Find where the given text appears and provide that cell's center as (X, Y) coordinate. 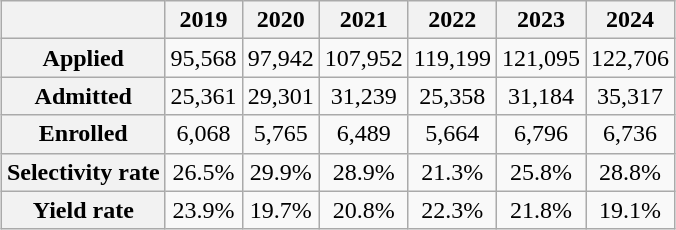
21.8% (540, 210)
21.3% (452, 172)
28.9% (364, 172)
31,184 (540, 96)
95,568 (204, 58)
23.9% (204, 210)
35,317 (630, 96)
97,942 (280, 58)
2021 (364, 20)
Enrolled (83, 134)
2023 (540, 20)
6,796 (540, 134)
29,301 (280, 96)
19.1% (630, 210)
19.7% (280, 210)
25,358 (452, 96)
122,706 (630, 58)
20.8% (364, 210)
2022 (452, 20)
6,489 (364, 134)
Selectivity rate (83, 172)
Yield rate (83, 210)
5,664 (452, 134)
2020 (280, 20)
121,095 (540, 58)
28.8% (630, 172)
29.9% (280, 172)
2019 (204, 20)
22.3% (452, 210)
119,199 (452, 58)
31,239 (364, 96)
25,361 (204, 96)
6,068 (204, 134)
2024 (630, 20)
Applied (83, 58)
25.8% (540, 172)
26.5% (204, 172)
107,952 (364, 58)
6,736 (630, 134)
5,765 (280, 134)
Admitted (83, 96)
